For the text-containing cell, return its midpoint in [x, y] coordinate format. 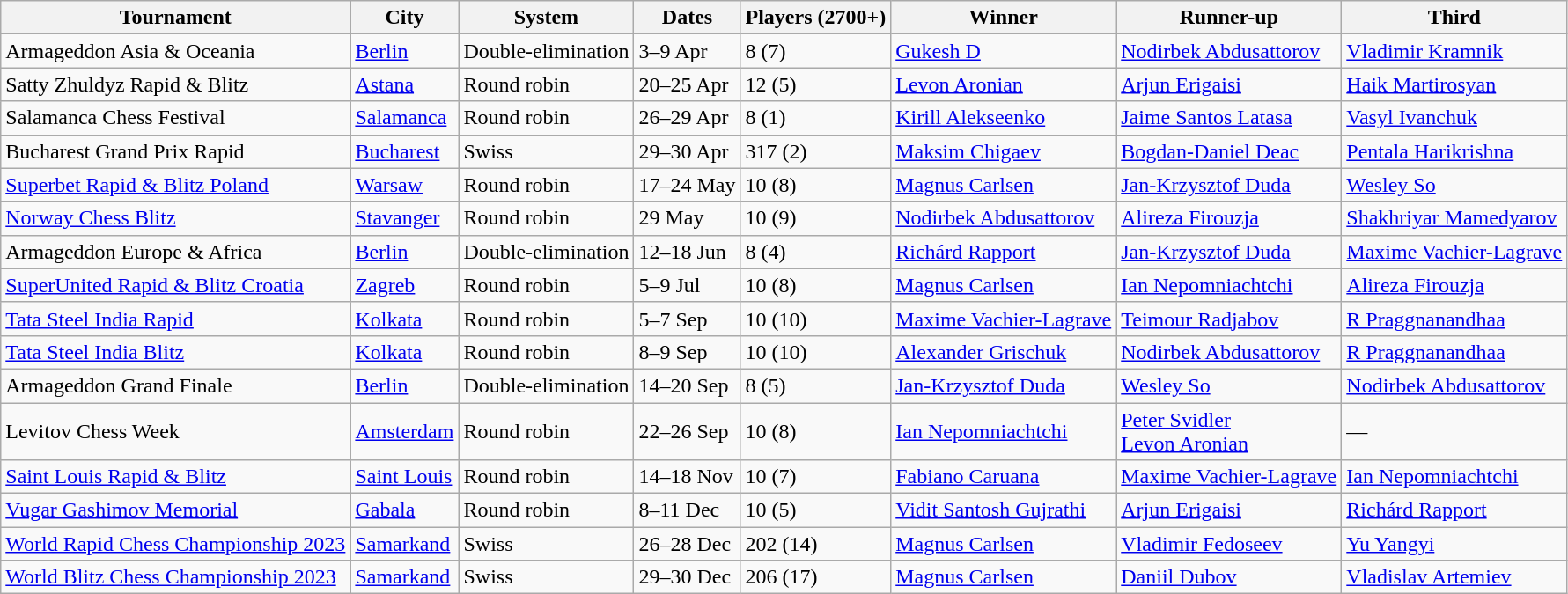
Vasyl Ivanchuk [1454, 118]
Vladimir Kramnik [1454, 51]
Maksim Chigaev [1004, 151]
Yu Yangyi [1454, 544]
10 (9) [815, 218]
Amsterdam [405, 431]
Bucharest Grand Prix Rapid [176, 151]
Vidit Santosh Gujrathi [1004, 510]
26–28 Dec [687, 544]
Zagreb [405, 285]
— [1454, 431]
Warsaw [405, 185]
Gabala [405, 510]
5–7 Sep [687, 319]
Alexander Grischuk [1004, 352]
20–25 Apr [687, 84]
29 May [687, 218]
Bogdan-Daniel Deac [1229, 151]
22–26 Sep [687, 431]
Norway Chess Blitz [176, 218]
Kirill Alekseenko [1004, 118]
Teimour Radjabov [1229, 319]
Astana [405, 84]
26–29 Apr [687, 118]
8 (5) [815, 385]
8–11 Dec [687, 510]
Saint Louis Rapid & Blitz [176, 477]
206 (17) [815, 577]
8 (1) [815, 118]
Daniil Dubov [1229, 577]
Tata Steel India Blitz [176, 352]
8–9 Sep [687, 352]
14–20 Sep [687, 385]
202 (14) [815, 544]
Players (2700+) [815, 18]
Saint Louis [405, 477]
World Rapid Chess Championship 2023 [176, 544]
Vladislav Artemiev [1454, 577]
Levitov Chess Week [176, 431]
Tournament [176, 18]
17–24 May [687, 185]
29–30 Apr [687, 151]
12 (5) [815, 84]
Salamanca [405, 118]
Bucharest [405, 151]
World Blitz Chess Championship 2023 [176, 577]
Levon Aronian [1004, 84]
8 (4) [815, 252]
System [546, 18]
Peter Svidler Levon Aronian [1229, 431]
10 (5) [815, 510]
Armageddon Grand Finale [176, 385]
Satty Zhuldyz Rapid & Blitz [176, 84]
Jaime Santos Latasa [1229, 118]
8 (7) [815, 51]
10 (7) [815, 477]
Third [1454, 18]
Fabiano Caruana [1004, 477]
Tata Steel India Rapid [176, 319]
City [405, 18]
Vugar Gashimov Memorial [176, 510]
Runner-up [1229, 18]
Haik Martirosyan [1454, 84]
5–9 Jul [687, 285]
Pentala Harikrishna [1454, 151]
SuperUnited Rapid & Blitz Croatia [176, 285]
12–18 Jun [687, 252]
Winner [1004, 18]
Superbet Rapid & Blitz Poland [176, 185]
14–18 Nov [687, 477]
Stavanger [405, 218]
3–9 Apr [687, 51]
Salamanca Chess Festival [176, 118]
Shakhriyar Mamedyarov [1454, 218]
29–30 Dec [687, 577]
Gukesh D [1004, 51]
Armageddon Asia & Oceania [176, 51]
Vladimir Fedoseev [1229, 544]
Dates [687, 18]
Armageddon Europe & Africa [176, 252]
317 (2) [815, 151]
